Extract the (X, Y) coordinate from the center of the cell holding the provided text.  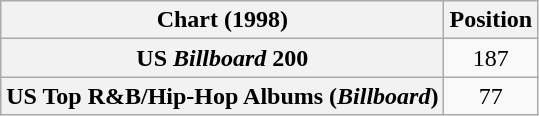
Chart (1998) (222, 20)
Position (491, 20)
US Top R&B/Hip-Hop Albums (Billboard) (222, 96)
US Billboard 200 (222, 58)
187 (491, 58)
77 (491, 96)
